For the text-containing cell, return its midpoint in [X, Y] coordinate format. 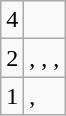
4 [12, 20]
, , , [44, 58]
, [44, 96]
2 [12, 58]
1 [12, 96]
